Locate the cell with the specified text and output its (x, y) center coordinate. 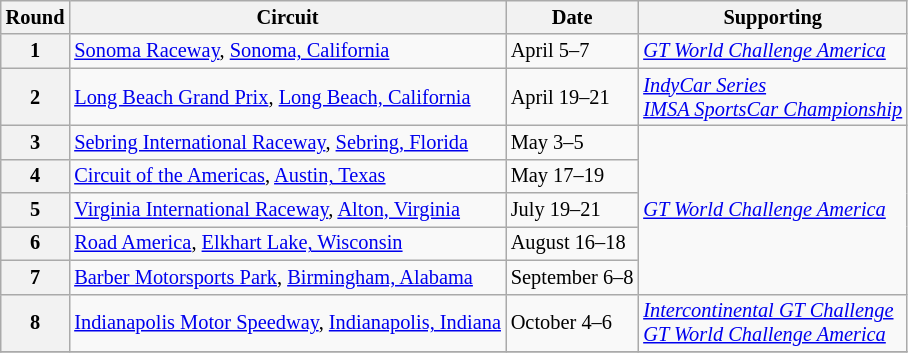
Intercontinental GT ChallengeGT World Challenge America (772, 323)
May 17–19 (572, 176)
6 (36, 243)
April 19–21 (572, 97)
Round (36, 17)
Circuit (287, 17)
Sebring International Raceway, Sebring, Florida (287, 142)
July 19–21 (572, 210)
4 (36, 176)
3 (36, 142)
Virginia International Raceway, Alton, Virginia (287, 210)
Supporting (772, 17)
Barber Motorsports Park, Birmingham, Alabama (287, 277)
IndyCar SeriesIMSA SportsCar Championship (772, 97)
September 6–8 (572, 277)
8 (36, 323)
October 4–6 (572, 323)
Road America, Elkhart Lake, Wisconsin (287, 243)
Sonoma Raceway, Sonoma, California (287, 51)
Date (572, 17)
May 3–5 (572, 142)
April 5–7 (572, 51)
August 16–18 (572, 243)
1 (36, 51)
7 (36, 277)
2 (36, 97)
Indianapolis Motor Speedway, Indianapolis, Indiana (287, 323)
Circuit of the Americas, Austin, Texas (287, 176)
Long Beach Grand Prix, Long Beach, California (287, 97)
5 (36, 210)
